Determine the (x, y) coordinate at the center of the cell enclosing the given text.  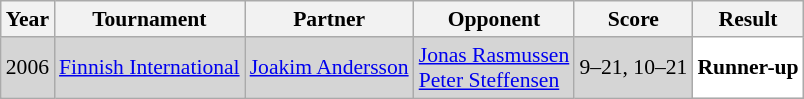
Opponent (494, 19)
Score (633, 19)
Result (748, 19)
Tournament (150, 19)
Year (28, 19)
Finnish International (150, 68)
Partner (330, 19)
Joakim Andersson (330, 68)
Runner-up (748, 68)
2006 (28, 68)
9–21, 10–21 (633, 68)
Jonas Rasmussen Peter Steffensen (494, 68)
